Search for the cell housing the specified text and yield its (x, y) center coordinate. 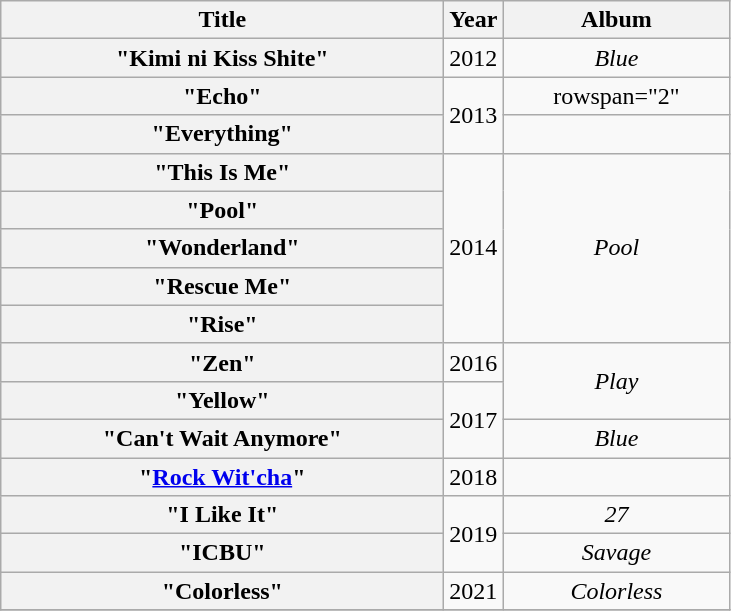
2017 (474, 419)
"This Is Me" (222, 172)
"Colorless" (222, 591)
2012 (474, 58)
"Yellow" (222, 400)
rowspan="2" (616, 96)
"Zen" (222, 362)
"Everything" (222, 134)
Colorless (616, 591)
"Pool" (222, 210)
"I Like It" (222, 515)
Year (474, 20)
2018 (474, 477)
Album (616, 20)
"Echo" (222, 96)
"Rise" (222, 324)
"Rock Wit'cha" (222, 477)
"ICBU" (222, 553)
Title (222, 20)
27 (616, 515)
2016 (474, 362)
2014 (474, 248)
Play (616, 381)
2013 (474, 115)
2019 (474, 534)
"Can't Wait Anymore" (222, 438)
"Kimi ni Kiss Shite" (222, 58)
2021 (474, 591)
"Rescue Me" (222, 286)
"Wonderland" (222, 248)
Pool (616, 248)
Savage (616, 553)
